Return [X, Y] of the center of cell containing provided text 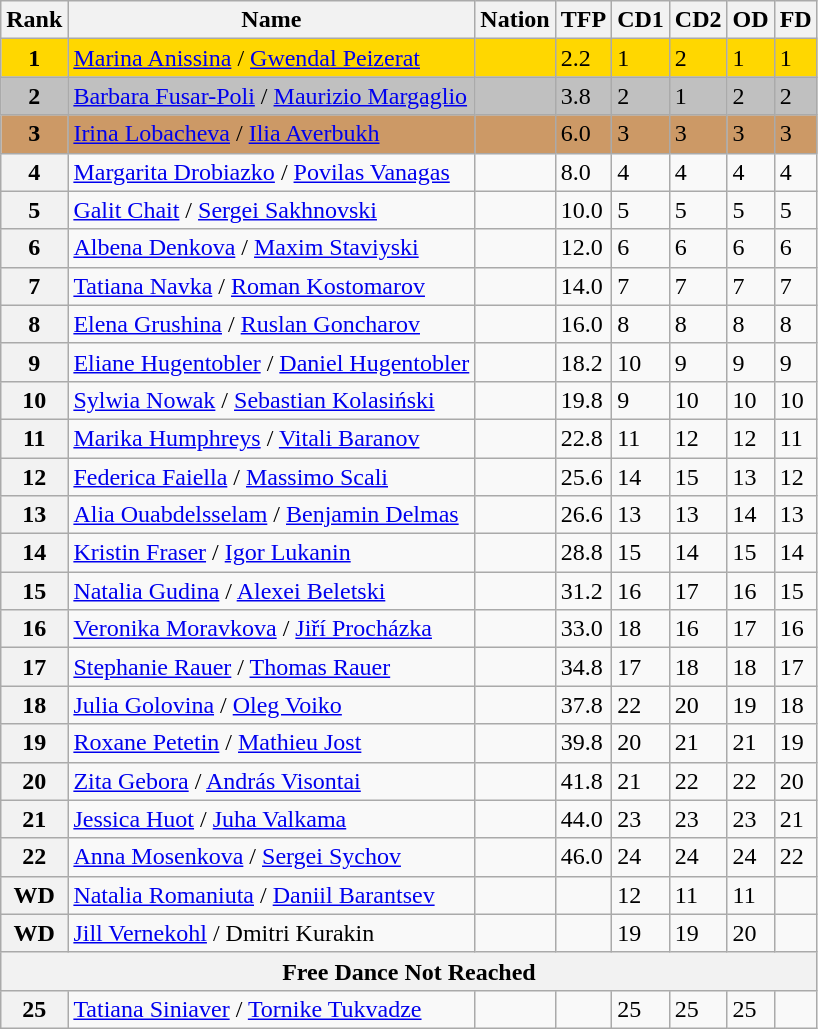
Julia Golovina / Oleg Voiko [272, 705]
37.8 [583, 705]
Zita Gebora / András Visontai [272, 781]
Natalia Romaniuta / Daniil Barantsev [272, 895]
16.0 [583, 324]
Sylwia Nowak / Sebastian Kolasiński [272, 400]
Marika Humphreys / Vitali Baranov [272, 438]
28.8 [583, 553]
Federica Faiella / Massimo Scali [272, 477]
Veronika Moravkova / Jiří Procházka [272, 629]
Anna Mosenkova / Sergei Sychov [272, 857]
OD [750, 20]
Marina Anissina / Gwendal Peizerat [272, 58]
CD1 [641, 20]
Galit Chait / Sergei Sakhnovski [272, 210]
Margarita Drobiazko / Povilas Vanagas [272, 172]
2.2 [583, 58]
44.0 [583, 819]
14.0 [583, 286]
12.0 [583, 248]
34.8 [583, 667]
Nation [515, 20]
Rank [34, 20]
Jessica Huot / Juha Valkama [272, 819]
10.0 [583, 210]
26.6 [583, 515]
18.2 [583, 362]
46.0 [583, 857]
33.0 [583, 629]
Natalia Gudina / Alexei Beletski [272, 591]
Tatiana Siniaver / Tornike Tukvadze [272, 1009]
31.2 [583, 591]
Name [272, 20]
TFP [583, 20]
3.8 [583, 96]
Free Dance Not Reached [409, 971]
Tatiana Navka / Roman Kostomarov [272, 286]
39.8 [583, 743]
8.0 [583, 172]
Alia Ouabdelsselam / Benjamin Delmas [272, 515]
Eliane Hugentobler / Daniel Hugentobler [272, 362]
41.8 [583, 781]
25.6 [583, 477]
Roxane Petetin / Mathieu Jost [272, 743]
Albena Denkova / Maxim Staviyski [272, 248]
Barbara Fusar-Poli / Maurizio Margaglio [272, 96]
6.0 [583, 134]
Irina Lobacheva / Ilia Averbukh [272, 134]
Jill Vernekohl / Dmitri Kurakin [272, 933]
FD [796, 20]
Elena Grushina / Ruslan Goncharov [272, 324]
Stephanie Rauer / Thomas Rauer [272, 667]
CD2 [698, 20]
22.8 [583, 438]
19.8 [583, 400]
Kristin Fraser / Igor Lukanin [272, 553]
